Output the (X, Y) coordinate of the center of the cell containing the given text.  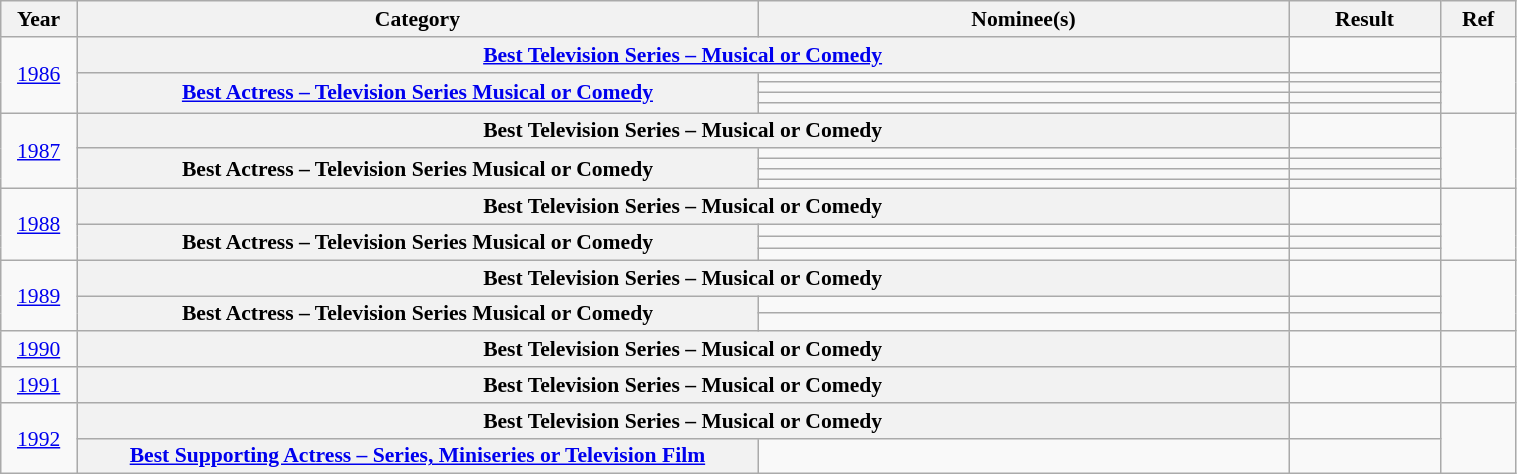
1992 (39, 438)
1990 (39, 350)
Nominee(s) (1023, 19)
1986 (39, 75)
Category (417, 19)
1987 (39, 151)
1989 (39, 296)
Ref (1478, 19)
1988 (39, 224)
Best Supporting Actress – Series, Miniseries or Television Film (417, 456)
1991 (39, 385)
Year (39, 19)
Result (1365, 19)
